Pinpoint the cell where the given text exists, returning its (x, y) midpoint coordinate. 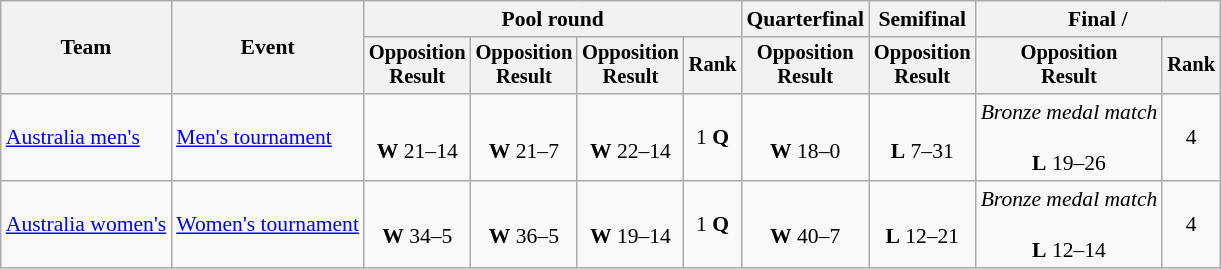
Quarterfinal (805, 19)
W 34–5 (418, 224)
W 19–14 (630, 224)
W 22–14 (630, 138)
W 36–5 (524, 224)
W 21–7 (524, 138)
Australia men's (86, 138)
L 12–21 (922, 224)
Pool round (552, 19)
W 18–0 (805, 138)
W 40–7 (805, 224)
W 21–14 (418, 138)
Final / (1098, 19)
Event (268, 48)
Australia women's (86, 224)
Bronze medal matchL 19–26 (1070, 138)
Team (86, 48)
Men's tournament (268, 138)
L 7–31 (922, 138)
Semifinal (922, 19)
Women's tournament (268, 224)
Bronze medal matchL 12–14 (1070, 224)
